Search for the cell housing the specified text and yield its (x, y) center coordinate. 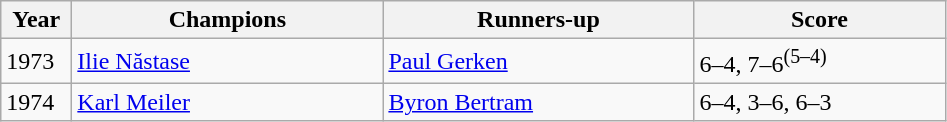
1974 (36, 102)
6–4, 7–6(5–4) (820, 62)
1973 (36, 62)
Paul Gerken (538, 62)
Score (820, 20)
Karl Meiler (228, 102)
Byron Bertram (538, 102)
Champions (228, 20)
Ilie Năstase (228, 62)
Runners-up (538, 20)
Year (36, 20)
6–4, 3–6, 6–3 (820, 102)
